Extract the (X, Y) coordinate from the center of the cell holding the provided text.  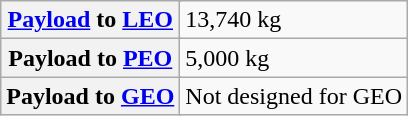
Payload to LEO (90, 20)
Payload to GEO (90, 96)
Not designed for GEO (294, 96)
5,000 kg (294, 58)
13,740 kg (294, 20)
Payload to PEO (90, 58)
